From the cell containing the given text, extract its center point as (x, y) coordinate. 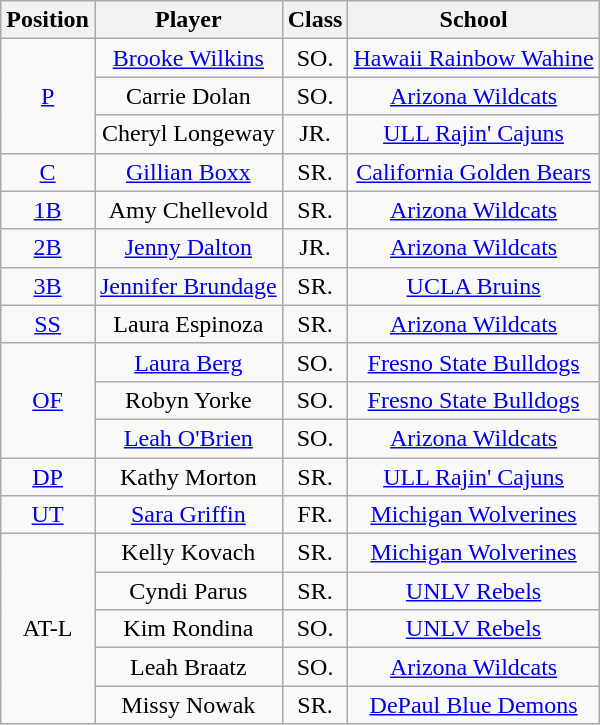
Class (315, 20)
Kathy Morton (188, 477)
3B (48, 286)
UT (48, 515)
California Golden Bears (474, 172)
DePaul Blue Demons (474, 705)
Robyn Yorke (188, 400)
Kelly Kovach (188, 553)
Gillian Boxx (188, 172)
SS (48, 324)
Leah Braatz (188, 667)
Jennifer Brundage (188, 286)
Missy Nowak (188, 705)
OF (48, 400)
1B (48, 210)
Laura Berg (188, 362)
Amy Chellevold (188, 210)
Hawaii Rainbow Wahine (474, 58)
DP (48, 477)
AT-L (48, 629)
C (48, 172)
2B (48, 248)
School (474, 20)
Cyndi Parus (188, 591)
Brooke Wilkins (188, 58)
Leah O'Brien (188, 438)
P (48, 96)
Position (48, 20)
Cheryl Longeway (188, 134)
Sara Griffin (188, 515)
Player (188, 20)
FR. (315, 515)
UCLA Bruins (474, 286)
Laura Espinoza (188, 324)
Carrie Dolan (188, 96)
Kim Rondina (188, 629)
Jenny Dalton (188, 248)
